Return (X, Y) of the center of cell containing provided text 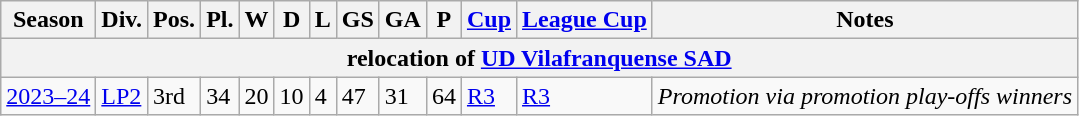
Pl. (220, 20)
20 (256, 96)
34 (220, 96)
GA (402, 20)
Notes (864, 20)
Season (48, 20)
LP2 (122, 96)
64 (444, 96)
2023–24 (48, 96)
League Cup (585, 20)
Div. (122, 20)
P (444, 20)
L (322, 20)
D (292, 20)
Cup (488, 20)
47 (358, 96)
31 (402, 96)
GS (358, 20)
Promotion via promotion play-offs winners (864, 96)
3rd (174, 96)
relocation of UD Vilafranquense SAD (540, 58)
4 (322, 96)
10 (292, 96)
W (256, 20)
Pos. (174, 20)
